Return (X, Y) of the center of cell containing provided text 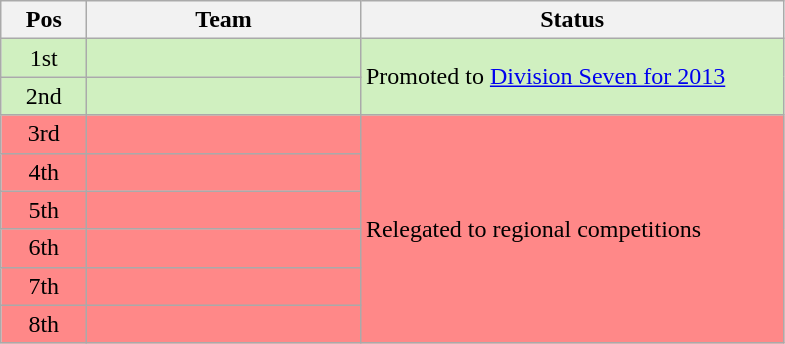
5th (44, 210)
6th (44, 248)
4th (44, 172)
Pos (44, 20)
Status (572, 20)
Promoted to Division Seven for 2013 (572, 77)
2nd (44, 96)
3rd (44, 134)
7th (44, 286)
8th (44, 324)
Team (224, 20)
1st (44, 58)
Relegated to regional competitions (572, 229)
